Pinpoint the cell where the given text exists, returning its [x, y] midpoint coordinate. 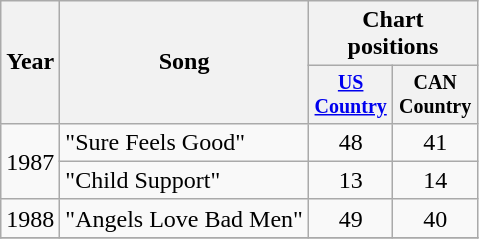
1988 [30, 218]
"Angels Love Bad Men" [184, 218]
48 [350, 142]
Song [184, 62]
"Child Support" [184, 180]
14 [435, 180]
Year [30, 62]
US Country [350, 94]
41 [435, 142]
40 [435, 218]
CAN Country [435, 94]
49 [350, 218]
Chart positions [392, 34]
"Sure Feels Good" [184, 142]
1987 [30, 161]
13 [350, 180]
